Locate the cell with the specified text and output its (X, Y) center coordinate. 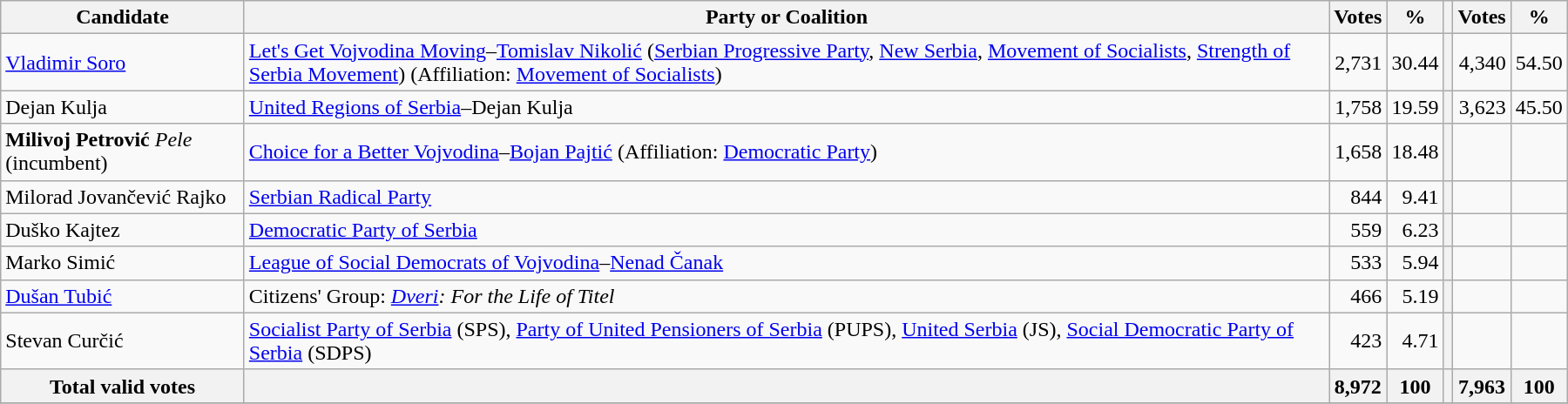
6.23 (1415, 230)
4,340 (1482, 63)
2,731 (1358, 63)
423 (1358, 341)
Total valid votes (123, 386)
Serbian Radical Party (786, 197)
League of Social Democrats of Vojvodina–Nenad Čanak (786, 263)
533 (1358, 263)
Dušan Tubić (123, 296)
Marko Simić (123, 263)
Vladimir Soro (123, 63)
30.44 (1415, 63)
Candidate (123, 17)
Party or Coalition (786, 17)
19.59 (1415, 107)
Citizens' Group: Dveri: For the Life of Titel (786, 296)
4.71 (1415, 341)
5.94 (1415, 263)
1,658 (1358, 151)
559 (1358, 230)
3,623 (1482, 107)
Milivoj Petrović Pele (incumbent) (123, 151)
7,963 (1482, 386)
8,972 (1358, 386)
United Regions of Serbia–Dejan Kulja (786, 107)
Stevan Curčić (123, 341)
Democratic Party of Serbia (786, 230)
466 (1358, 296)
844 (1358, 197)
5.19 (1415, 296)
Choice for a Better Vojvodina–Bojan Pajtić (Affiliation: Democratic Party) (786, 151)
Dejan Kulja (123, 107)
18.48 (1415, 151)
1,758 (1358, 107)
9.41 (1415, 197)
Duško Kajtez (123, 230)
Milorad Jovančević Rajko (123, 197)
45.50 (1538, 107)
Socialist Party of Serbia (SPS), Party of United Pensioners of Serbia (PUPS), United Serbia (JS), Social Democratic Party of Serbia (SDPS) (786, 341)
54.50 (1538, 63)
